For the text-containing cell, return its midpoint in [X, Y] coordinate format. 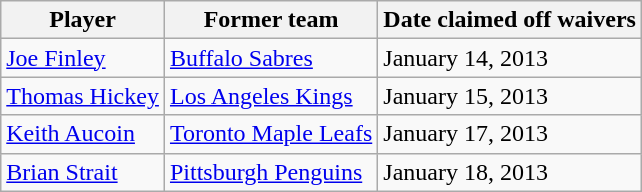
January 18, 2013 [510, 172]
Toronto Maple Leafs [270, 134]
Los Angeles Kings [270, 96]
Keith Aucoin [83, 134]
January 15, 2013 [510, 96]
Buffalo Sabres [270, 58]
Former team [270, 20]
Joe Finley [83, 58]
Thomas Hickey [83, 96]
Player [83, 20]
January 17, 2013 [510, 134]
Brian Strait [83, 172]
Date claimed off waivers [510, 20]
January 14, 2013 [510, 58]
Pittsburgh Penguins [270, 172]
